Detect which cell encompasses the target text, then output its [x, y] center coordinate. 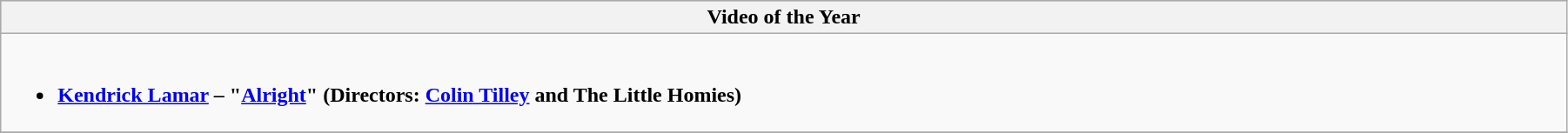
Kendrick Lamar – "Alright" (Directors: Colin Tilley and The Little Homies) [784, 83]
Video of the Year [784, 17]
